Determine the [X, Y] coordinate at the center of the cell enclosing the given text.  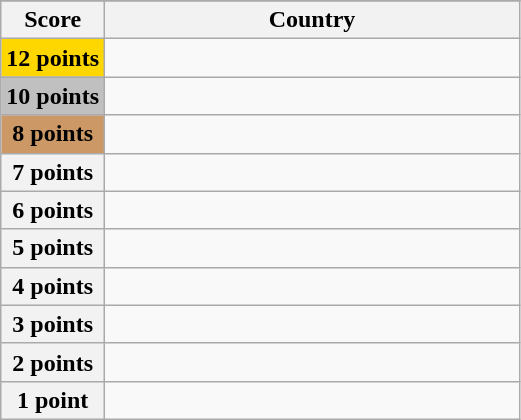
1 point [53, 400]
10 points [53, 96]
Score [53, 20]
Country [312, 20]
2 points [53, 362]
4 points [53, 286]
6 points [53, 210]
7 points [53, 172]
5 points [53, 248]
8 points [53, 134]
3 points [53, 324]
12 points [53, 58]
